Locate the cell with the specified text and output its [x, y] center coordinate. 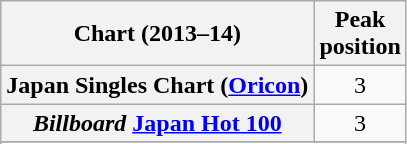
Chart (2013–14) [158, 34]
Peak position [360, 34]
Billboard Japan Hot 100 [158, 123]
Japan Singles Chart (Oricon) [158, 85]
